Locate the cell with the specified text and output its (X, Y) center coordinate. 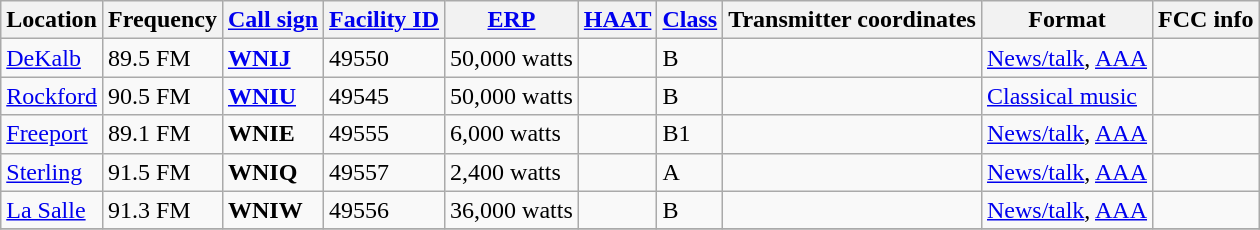
B1 (690, 134)
49550 (384, 58)
HAAT (618, 20)
Call sign (272, 20)
49545 (384, 96)
Format (1066, 20)
6,000 watts (512, 134)
Classical music (1066, 96)
WNIU (272, 96)
Freeport (52, 134)
Rockford (52, 96)
90.5 FM (162, 96)
Transmitter coordinates (852, 20)
ERP (512, 20)
DeKalb (52, 58)
91.3 FM (162, 210)
49557 (384, 172)
WNIW (272, 210)
WNIJ (272, 58)
FCC info (1206, 20)
WNIQ (272, 172)
2,400 watts (512, 172)
89.1 FM (162, 134)
89.5 FM (162, 58)
Frequency (162, 20)
49556 (384, 210)
A (690, 172)
Class (690, 20)
91.5 FM (162, 172)
Sterling (52, 172)
La Salle (52, 210)
Location (52, 20)
36,000 watts (512, 210)
Facility ID (384, 20)
49555 (384, 134)
WNIE (272, 134)
